Search for the cell housing the specified text and yield its [X, Y] center coordinate. 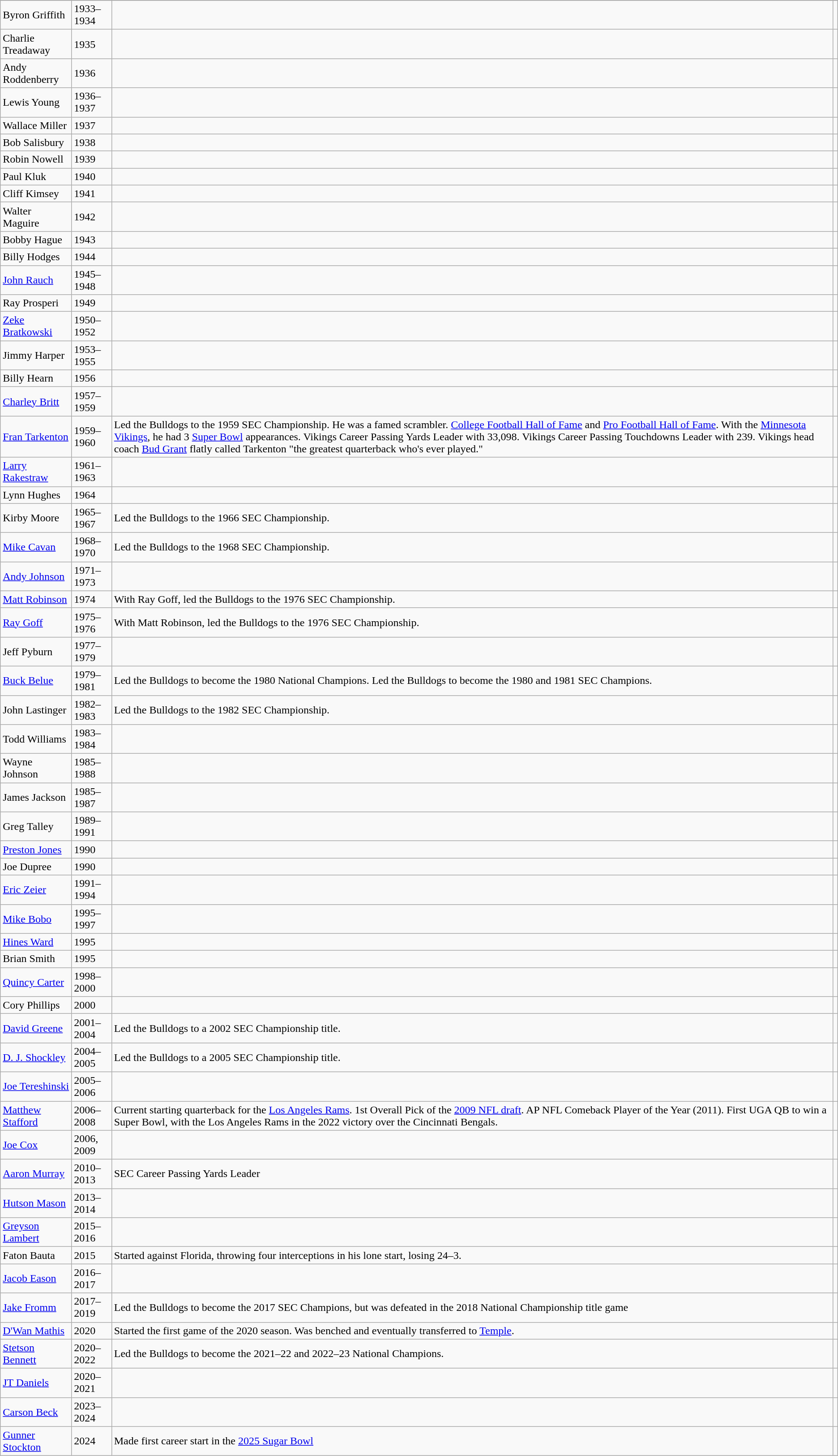
Hutson Mason [36, 1203]
Made first career start in the 2025 Sugar Bowl [472, 1441]
Stetson Bennett [36, 1353]
Paul Kluk [36, 176]
1975–1976 [91, 623]
Greg Talley [36, 827]
With Matt Robinson, led the Bulldogs to the 1976 SEC Championship. [472, 623]
Billy Hodges [36, 257]
Led the Bulldogs to become the 1980 National Champions. Led the Bulldogs to become the 1980 and 1981 SEC Champions. [472, 681]
Ray Prosperi [36, 303]
Charlie Treadaway [36, 44]
1982–1983 [91, 709]
Larry Rakestraw [36, 472]
Cliff Kimsey [36, 193]
Matt Robinson [36, 599]
Led the Bulldogs to become the 2021–22 and 2022–23 National Champions. [472, 1353]
1998–2000 [91, 982]
Mike Cavan [36, 547]
Led the Bulldogs to the 1968 SEC Championship. [472, 547]
1956 [91, 378]
1943 [91, 240]
Cory Phillips [36, 1005]
Walter Maguire [36, 217]
2015 [91, 1255]
Jacob Eason [36, 1278]
1940 [91, 176]
David Greene [36, 1028]
Wayne Johnson [36, 769]
Joe Dupree [36, 867]
1953–1955 [91, 356]
1974 [91, 599]
1939 [91, 159]
SEC Career Passing Yards Leader [472, 1174]
2000 [91, 1005]
D. J. Shockley [36, 1057]
1983–1984 [91, 739]
1971–1973 [91, 576]
Faton Bauta [36, 1255]
Jeff Pyburn [36, 651]
Hines Ward [36, 942]
Andy Roddenberry [36, 73]
Joe Cox [36, 1145]
2015–2016 [91, 1233]
2006, 2009 [91, 1145]
1950–1952 [91, 326]
1979–1981 [91, 681]
Gunner Stockton [36, 1441]
1965–1967 [91, 518]
2001–2004 [91, 1028]
1949 [91, 303]
Todd Williams [36, 739]
1989–1991 [91, 827]
2020–2021 [91, 1383]
With Ray Goff, led the Bulldogs to the 1976 SEC Championship. [472, 599]
Started against Florida, throwing four interceptions in his lone start, losing 24–3. [472, 1255]
Quincy Carter [36, 982]
Matthew Stafford [36, 1115]
Charley Britt [36, 401]
D'Wan Mathis [36, 1331]
Jimmy Harper [36, 356]
Bob Salisbury [36, 142]
2004–2005 [91, 1057]
Billy Hearn [36, 378]
Kirby Moore [36, 518]
Robin Nowell [36, 159]
2006–2008 [91, 1115]
2024 [91, 1441]
Led the Bulldogs to the 1982 SEC Championship. [472, 709]
Lynn Hughes [36, 495]
1938 [91, 142]
Wallace Miller [36, 125]
Jake Fromm [36, 1308]
Eric Zeier [36, 889]
2010–2013 [91, 1174]
Carson Beck [36, 1412]
Andy Johnson [36, 576]
Led the Bulldogs to a 2002 SEC Championship title. [472, 1028]
Joe Tereshinski [36, 1087]
Byron Griffith [36, 15]
2023–2024 [91, 1412]
1941 [91, 193]
Started the first game of the 2020 season. Was benched and eventually transferred to Temple. [472, 1331]
2013–2014 [91, 1203]
1985–1988 [91, 769]
2017–2019 [91, 1308]
Preston Jones [36, 850]
1957–1959 [91, 401]
1991–1994 [91, 889]
1937 [91, 125]
Zeke Bratkowski [36, 326]
Buck Belue [36, 681]
1944 [91, 257]
1959–1960 [91, 437]
Bobby Hague [36, 240]
JT Daniels [36, 1383]
2016–2017 [91, 1278]
1995–1997 [91, 919]
1985–1987 [91, 797]
John Lastinger [36, 709]
Greyson Lambert [36, 1233]
1945–1948 [91, 279]
1961–1963 [91, 472]
1968–1970 [91, 547]
Mike Bobo [36, 919]
Led the Bulldogs to a 2005 SEC Championship title. [472, 1057]
Led the Bulldogs to the 1966 SEC Championship. [472, 518]
Ray Goff [36, 623]
1942 [91, 217]
2020 [91, 1331]
2005–2006 [91, 1087]
James Jackson [36, 797]
1977–1979 [91, 651]
Fran Tarkenton [36, 437]
Led the Bulldogs to become the 2017 SEC Champions, but was defeated in the 2018 National Championship title game [472, 1308]
Brian Smith [36, 959]
1933–1934 [91, 15]
John Rauch [36, 279]
Aaron Murray [36, 1174]
1936–1937 [91, 102]
2020–2022 [91, 1353]
1935 [91, 44]
1936 [91, 73]
Lewis Young [36, 102]
1964 [91, 495]
